Scan for the cell matching the given text and deliver its [X, Y] coordinate at center. 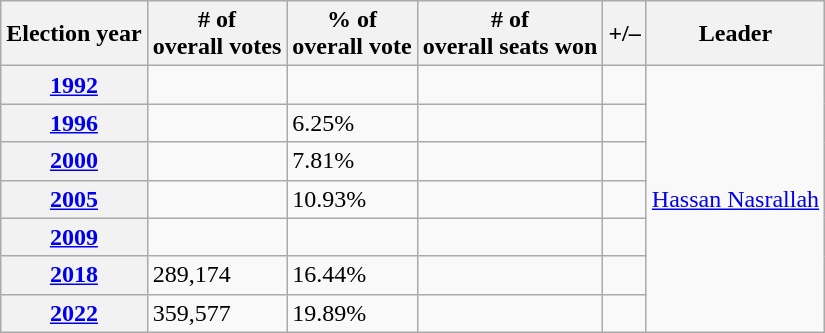
6.25% [352, 123]
+/– [624, 34]
1992 [74, 85]
1996 [74, 123]
% ofoverall vote [352, 34]
Leader [735, 34]
289,174 [217, 275]
2005 [74, 199]
Hassan Nasrallah [735, 199]
19.89% [352, 313]
# ofoverall votes [217, 34]
7.81% [352, 161]
16.44% [352, 275]
# ofoverall seats won [510, 34]
Election year [74, 34]
2000 [74, 161]
10.93% [352, 199]
359,577 [217, 313]
2022 [74, 313]
2009 [74, 237]
2018 [74, 275]
